Determine the [x, y] coordinate at the center of the cell enclosing the given text.  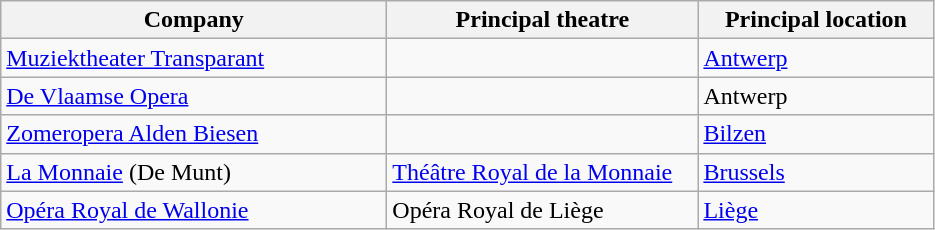
La Monnaie (De Munt) [194, 172]
Opéra Royal de Liège [542, 210]
De Vlaamse Opera [194, 96]
Théâtre Royal de la Monnaie [542, 172]
Zomeropera Alden Biesen [194, 134]
Liège [816, 210]
Muziektheater Transparant [194, 58]
Principal location [816, 20]
Opéra Royal de Wallonie [194, 210]
Brussels [816, 172]
Company [194, 20]
Bilzen [816, 134]
Principal theatre [542, 20]
